Determine the (x, y) coordinate at the center of the cell enclosing the given text.  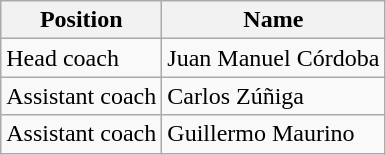
Head coach (82, 58)
Carlos Zúñiga (274, 96)
Name (274, 20)
Guillermo Maurino (274, 134)
Juan Manuel Córdoba (274, 58)
Position (82, 20)
